Pinpoint the cell where the given text exists, returning its (X, Y) midpoint coordinate. 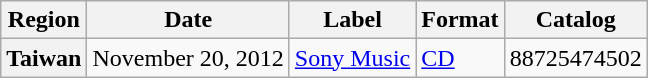
Catalog (576, 20)
Format (460, 20)
88725474502 (576, 58)
November 20, 2012 (188, 58)
Date (188, 20)
Region (44, 20)
Sony Music (352, 58)
CD (460, 58)
Taiwan (44, 58)
Label (352, 20)
